Locate the cell with the specified text and output its (X, Y) center coordinate. 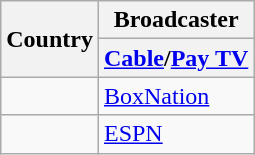
Country (50, 39)
Cable/Pay TV (176, 58)
Broadcaster (176, 20)
BoxNation (176, 96)
ESPN (176, 134)
